Search for the cell housing the specified text and yield its (X, Y) center coordinate. 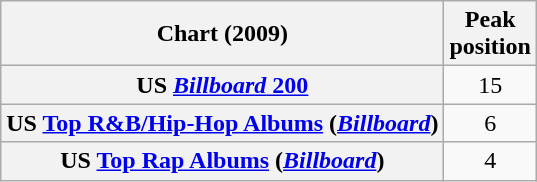
US Top Rap Albums (Billboard) (222, 161)
6 (490, 123)
Peakposition (490, 34)
Chart (2009) (222, 34)
15 (490, 85)
4 (490, 161)
US Billboard 200 (222, 85)
US Top R&B/Hip-Hop Albums (Billboard) (222, 123)
